Output the (X, Y) coordinate of the center of the cell containing the given text.  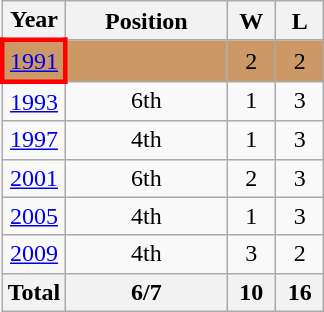
6/7 (146, 292)
2005 (34, 216)
Position (146, 21)
L (300, 21)
1993 (34, 101)
W (252, 21)
16 (300, 292)
2009 (34, 254)
Year (34, 21)
Total (34, 292)
1997 (34, 140)
2001 (34, 178)
10 (252, 292)
1991 (34, 60)
